Locate the cell with the specified text and output its [x, y] center coordinate. 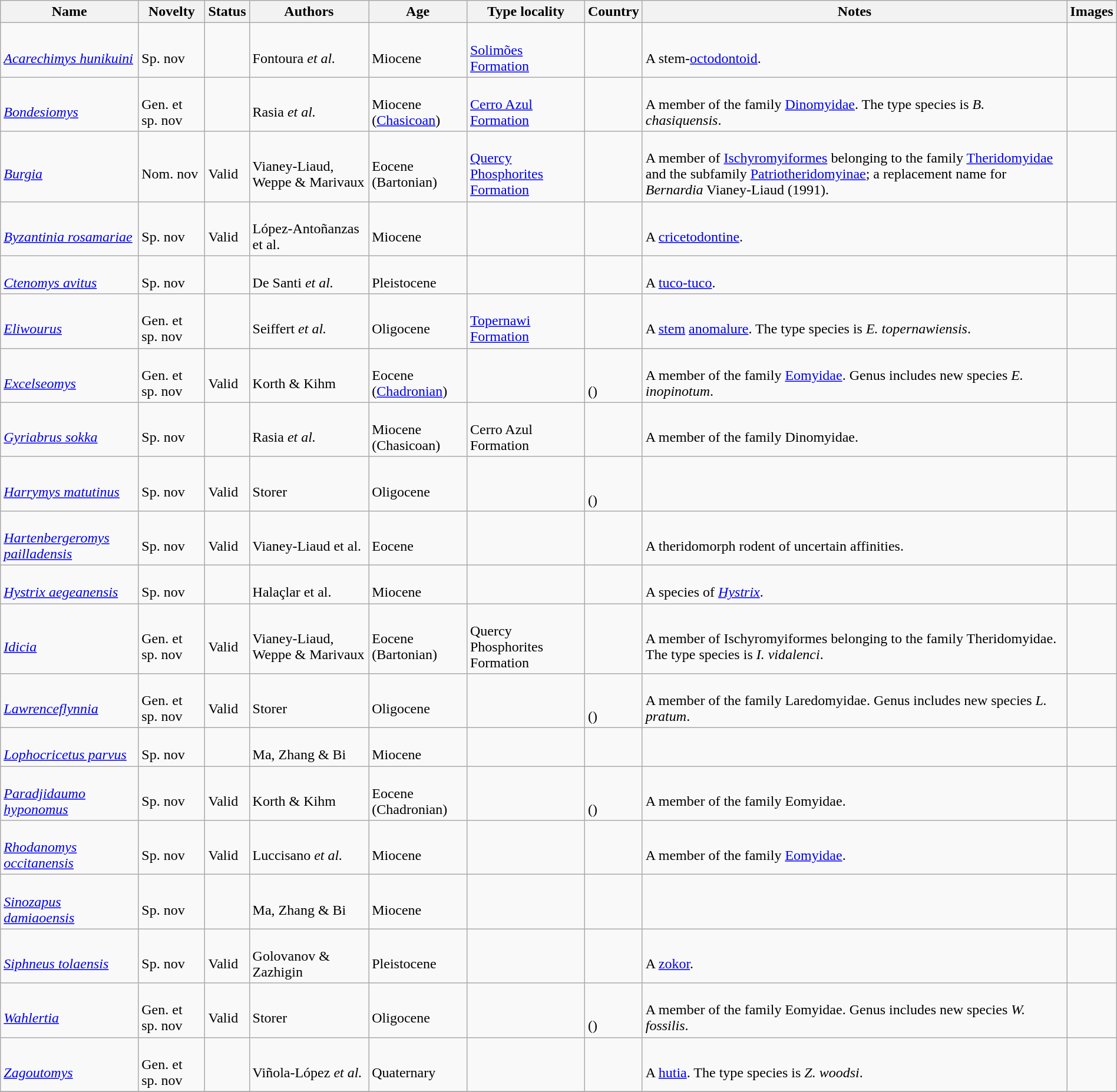
A member of the family Laredomyidae. Genus includes new species L. pratum. [854, 701]
Nom. nov [172, 166]
Hystrix aegeanensis [70, 584]
A zokor. [854, 956]
Status [227, 12]
A member of the family Dinomyidae. [854, 429]
Ctenomys avitus [70, 274]
A theridomorph rodent of uncertain affinities. [854, 538]
Zagoutomys [70, 1064]
Notes [854, 12]
Byzantinia rosamariae [70, 229]
Viñola-López et al. [309, 1064]
A species of Hystrix. [854, 584]
Halaçlar et al. [309, 584]
A stem-octodontoid. [854, 50]
A member of Ischyromyiformes belonging to the family Theridomyidae. The type species is I. vidalenci. [854, 638]
Paradjidaumo hyponomus [70, 793]
A hutia. The type species is Z. woodsi. [854, 1064]
Name [70, 12]
Acarechimys hunikuini [70, 50]
Harrymys matutinus [70, 484]
A member of the family Eomyidae. Genus includes new species W. fossilis. [854, 1010]
Eliwourus [70, 321]
Sinozapus damiaoensis [70, 902]
Wahlertia [70, 1010]
Rhodanomys occitanensis [70, 848]
Hartenbergeromys pailladensis [70, 538]
Type locality [526, 12]
Luccisano et al. [309, 848]
Quaternary [418, 1064]
Age [418, 12]
Topernawi Formation [526, 321]
A cricetodontine. [854, 229]
Idicia [70, 638]
Vianey-Liaud et al. [309, 538]
A member of the family Dinomyidae. The type species is B. chasiquensis. [854, 104]
Fontoura et al. [309, 50]
Solimões Formation [526, 50]
Bondesiomys [70, 104]
Gyriabrus sokka [70, 429]
Burgia [70, 166]
López-Antoñanzas et al. [309, 229]
Eocene [418, 538]
Siphneus tolaensis [70, 956]
Excelseomys [70, 375]
De Santi et al. [309, 274]
A stem anomalure. The type species is E. topernawiensis. [854, 321]
Lophocricetus parvus [70, 747]
Novelty [172, 12]
Country [614, 12]
Golovanov & Zazhigin [309, 956]
Seiffert et al. [309, 321]
A tuco-tuco. [854, 274]
Lawrenceflynnia [70, 701]
Images [1092, 12]
A member of the family Eomyidae. Genus includes new species E. inopinotum. [854, 375]
Authors [309, 12]
